Locate the cell with the specified text and output its (x, y) center coordinate. 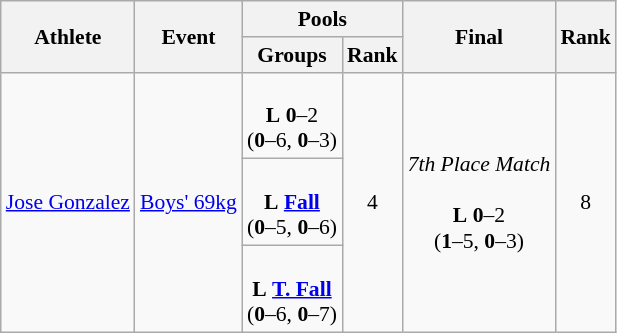
Boys' 69kg (188, 202)
Pools (322, 19)
Jose Gonzalez (68, 202)
Athlete (68, 36)
L T. Fall(0–6, 0–7) (292, 290)
8 (586, 202)
L Fall(0–5, 0–6) (292, 202)
L 0–2(0–6, 0–3) (292, 116)
Groups (292, 55)
Event (188, 36)
7th Place MatchL 0–2(1–5, 0–3) (480, 202)
4 (372, 202)
Final (480, 36)
